Scan for the cell matching the given text and deliver its (X, Y) coordinate at center. 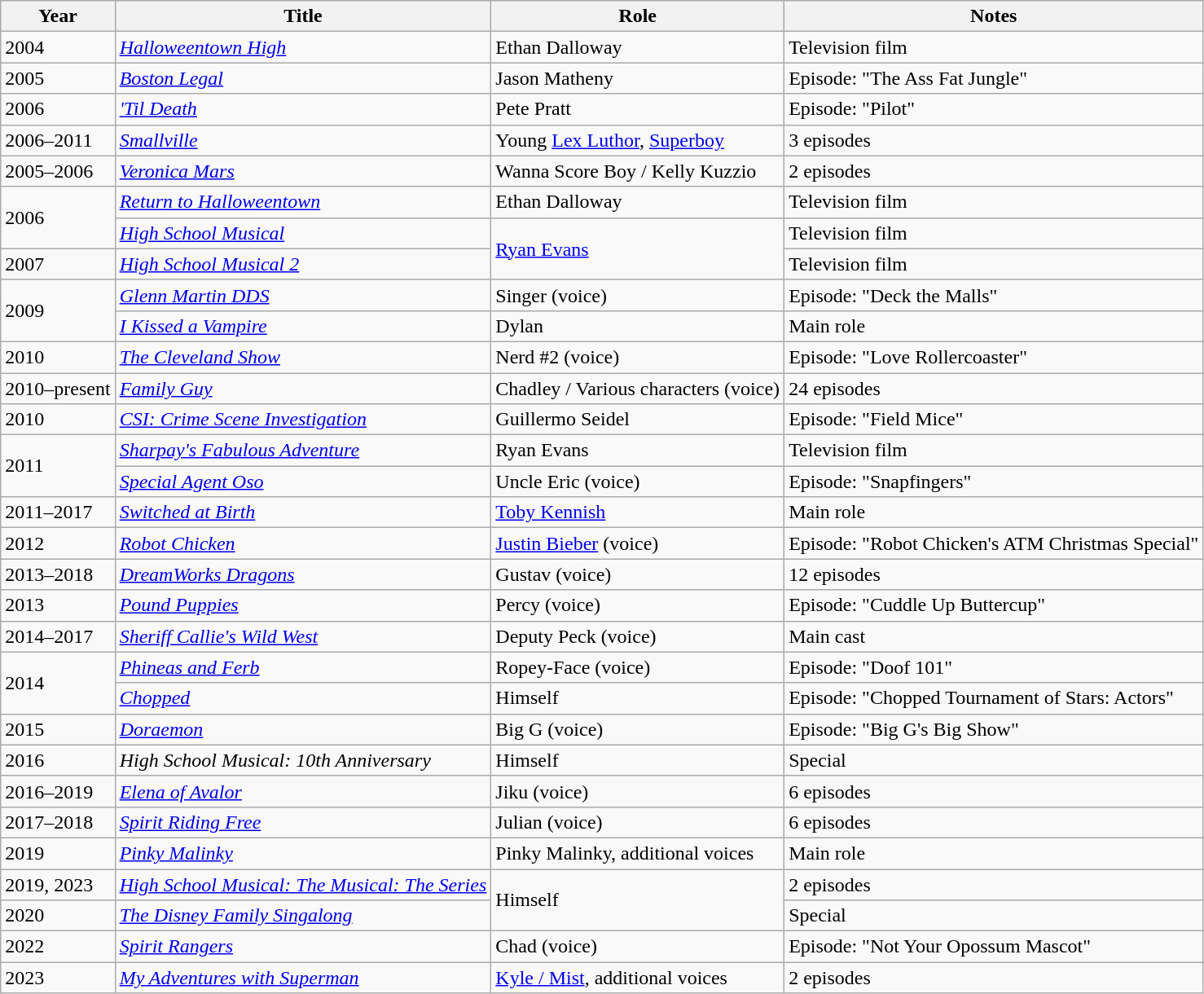
Julian (voice) (638, 822)
Phineas and Ferb (303, 667)
Switched at Birth (303, 512)
2017–2018 (58, 822)
Young Lex Luthor, Superboy (638, 140)
24 episodes (994, 389)
My Adventures with Superman (303, 978)
3 episodes (994, 140)
Episode: "Deck the Malls" (994, 295)
2004 (58, 47)
2019, 2023 (58, 884)
Veronica Mars (303, 171)
2010–present (58, 389)
Episode: "Snapfingers" (994, 482)
Nerd #2 (voice) (638, 357)
I Kissed a Vampire (303, 326)
High School Musical 2 (303, 264)
Role (638, 16)
2015 (58, 729)
Episode: "Love Rollercoaster" (994, 357)
High School Musical: 10th Anniversary (303, 760)
Episode: "Chopped Tournament of Stars: Actors" (994, 698)
2011 (58, 466)
2016–2019 (58, 791)
Spirit Riding Free (303, 822)
2009 (58, 310)
Pete Pratt (638, 109)
Jason Matheny (638, 78)
2022 (58, 947)
Episode: "Robot Chicken's ATM Christmas Special" (994, 543)
Percy (voice) (638, 605)
Title (303, 16)
2019 (58, 853)
2005–2006 (58, 171)
Dylan (638, 326)
Halloweentown High (303, 47)
Kyle / Mist, additional voices (638, 978)
Robot Chicken (303, 543)
2005 (58, 78)
2011–2017 (58, 512)
2020 (58, 916)
Singer (voice) (638, 295)
Spirit Rangers (303, 947)
The Disney Family Singalong (303, 916)
Toby Kennish (638, 512)
'Til Death (303, 109)
Boston Legal (303, 78)
CSI: Crime Scene Investigation (303, 420)
Chadley / Various characters (voice) (638, 389)
Episode: "Big G's Big Show" (994, 729)
Jiku (voice) (638, 791)
2023 (58, 978)
Uncle Eric (voice) (638, 482)
DreamWorks Dragons (303, 574)
Episode: "The Ass Fat Jungle" (994, 78)
Big G (voice) (638, 729)
Guillermo Seidel (638, 420)
2006–2011 (58, 140)
Elena of Avalor (303, 791)
Episode: "Cuddle Up Buttercup" (994, 605)
Chad (voice) (638, 947)
Chopped (303, 698)
Justin Bieber (voice) (638, 543)
Wanna Score Boy / Kelly Kuzzio (638, 171)
2007 (58, 264)
Episode: "Field Mice" (994, 420)
Return to Halloweentown (303, 202)
Pound Puppies (303, 605)
Pinky Malinky (303, 853)
Episode: "Doof 101" (994, 667)
Glenn Martin DDS (303, 295)
Episode: "Not Your Opossum Mascot" (994, 947)
High School Musical: The Musical: The Series (303, 884)
Sheriff Callie's Wild West (303, 636)
2014–2017 (58, 636)
Family Guy (303, 389)
Gustav (voice) (638, 574)
Year (58, 16)
2014 (58, 683)
Main cast (994, 636)
2013–2018 (58, 574)
2012 (58, 543)
Deputy Peck (voice) (638, 636)
Smallville (303, 140)
2013 (58, 605)
Sharpay's Fabulous Adventure (303, 451)
2016 (58, 760)
12 episodes (994, 574)
High School Musical (303, 233)
Ropey-Face (voice) (638, 667)
Special Agent Oso (303, 482)
Doraemon (303, 729)
Notes (994, 16)
Pinky Malinky, additional voices (638, 853)
Episode: "Pilot" (994, 109)
The Cleveland Show (303, 357)
